Detect which cell encompasses the target text, then output its (x, y) center coordinate. 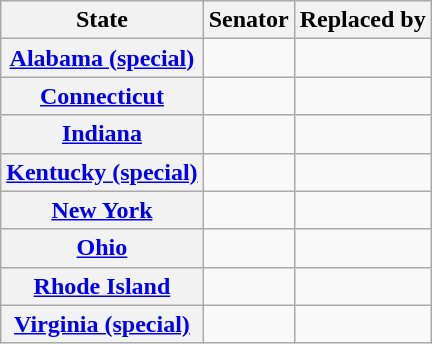
Virginia (special) (102, 324)
Senator (248, 20)
New York (102, 210)
Kentucky (special) (102, 172)
Alabama (special) (102, 58)
Indiana (102, 134)
State (102, 20)
Rhode Island (102, 286)
Ohio (102, 248)
Replaced by (362, 20)
Connecticut (102, 96)
